Search for the cell housing the specified text and yield its (X, Y) center coordinate. 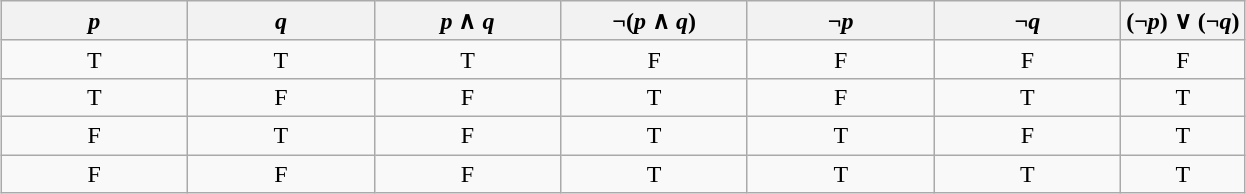
p ∧ q (468, 21)
p (94, 21)
¬(p ∧ q) (654, 21)
¬p (840, 21)
(¬p) ∨ (¬q) (1183, 21)
q (282, 21)
¬q (1028, 21)
